Capture the cell that displays the provided text and extract its [x, y] central coordinate. 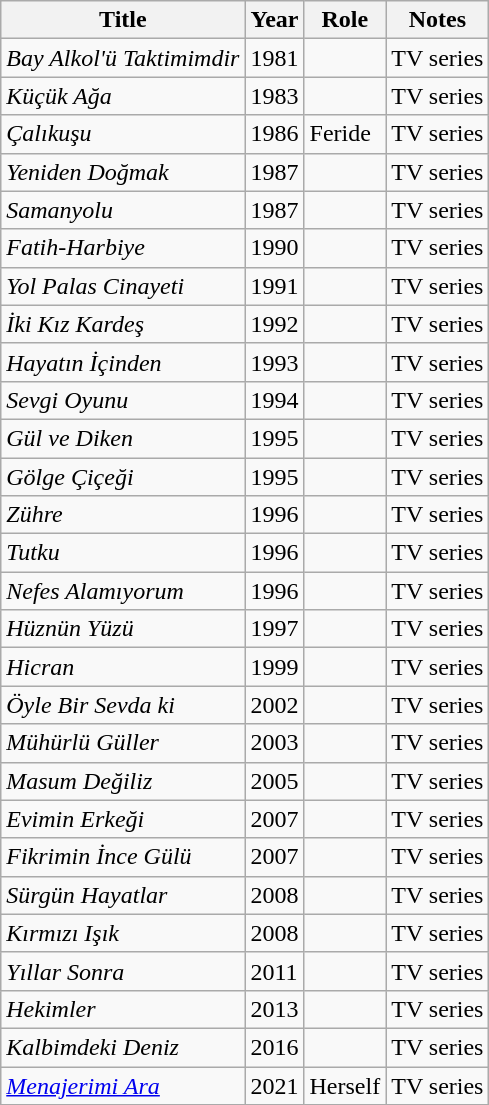
1993 [274, 362]
Herself [345, 1085]
Masum Değiliz [123, 781]
Bay Alkol'ü Taktimimdir [123, 58]
1981 [274, 58]
Year [274, 20]
Nefes Alamıyorum [123, 591]
Zühre [123, 515]
Kalbimdeki Deniz [123, 1047]
Mühürlü Güller [123, 743]
2021 [274, 1085]
1991 [274, 286]
Evimin Erkeği [123, 819]
Hayatın İçinden [123, 362]
Çalıkuşu [123, 134]
1997 [274, 629]
Küçük Ağa [123, 96]
Kırmızı Işık [123, 933]
Menajerimi Ara [123, 1085]
Öyle Bir Sevda ki [123, 705]
Sevgi Oyunu [123, 400]
Tutku [123, 553]
Yol Palas Cinayeti [123, 286]
1983 [274, 96]
2003 [274, 743]
Feride [345, 134]
Hekimler [123, 1009]
1994 [274, 400]
Fikrimin İnce Gülü [123, 857]
İki Kız Kardeş [123, 324]
Fatih-Harbiye [123, 248]
Role [345, 20]
1990 [274, 248]
Hicran [123, 667]
Title [123, 20]
Gölge Çiçeği [123, 477]
2002 [274, 705]
Samanyolu [123, 210]
2016 [274, 1047]
Yıllar Sonra [123, 971]
2011 [274, 971]
Hüznün Yüzü [123, 629]
Yeniden Doğmak [123, 172]
Sürgün Hayatlar [123, 895]
1999 [274, 667]
2013 [274, 1009]
2005 [274, 781]
1992 [274, 324]
Notes [438, 20]
Gül ve Diken [123, 438]
1986 [274, 134]
